Return (x, y) of the center of cell containing provided text 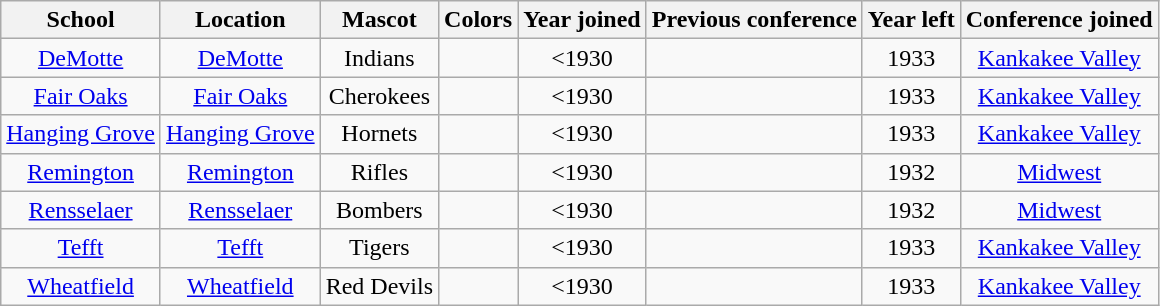
School (81, 20)
Red Devils (379, 286)
Year joined (582, 20)
Hornets (379, 134)
Previous conference (754, 20)
Location (240, 20)
Year left (911, 20)
Cherokees (379, 96)
Conference joined (1059, 20)
Rifles (379, 172)
Indians (379, 58)
Mascot (379, 20)
Colors (478, 20)
Tigers (379, 248)
Bombers (379, 210)
